Detect which cell encompasses the target text, then output its [x, y] center coordinate. 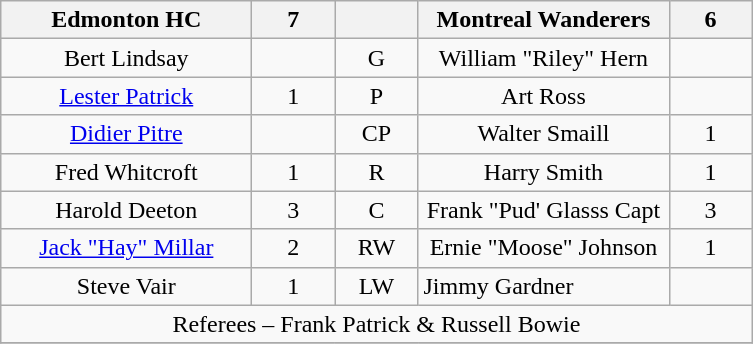
R [376, 172]
2 [294, 248]
6 [710, 20]
Lester Patrick [126, 96]
Frank "Pud' Glasss Capt [544, 210]
P [376, 96]
Didier Pitre [126, 134]
C [376, 210]
Ernie "Moose" Johnson [544, 248]
Montreal Wanderers [544, 20]
Fred Whitcroft [126, 172]
LW [376, 286]
7 [294, 20]
William "Riley" Hern [544, 58]
G [376, 58]
CP [376, 134]
Harold Deeton [126, 210]
Jimmy Gardner [544, 286]
Steve Vair [126, 286]
RW [376, 248]
Jack "Hay" Millar [126, 248]
Walter Smaill [544, 134]
Bert Lindsay [126, 58]
Referees – Frank Patrick & Russell Bowie [376, 324]
Harry Smith [544, 172]
Edmonton HC [126, 20]
Art Ross [544, 96]
